Scan for the cell matching the given text and deliver its (X, Y) coordinate at center. 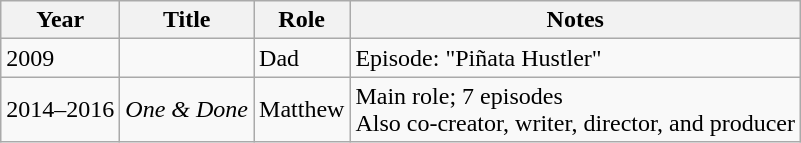
Matthew (302, 110)
Dad (302, 58)
Year (60, 20)
Title (187, 20)
2009 (60, 58)
Main role; 7 episodesAlso co-creator, writer, director, and producer (576, 110)
Notes (576, 20)
2014–2016 (60, 110)
Episode: "Piñata Hustler" (576, 58)
Role (302, 20)
One & Done (187, 110)
